Search for the cell housing the specified text and yield its (x, y) center coordinate. 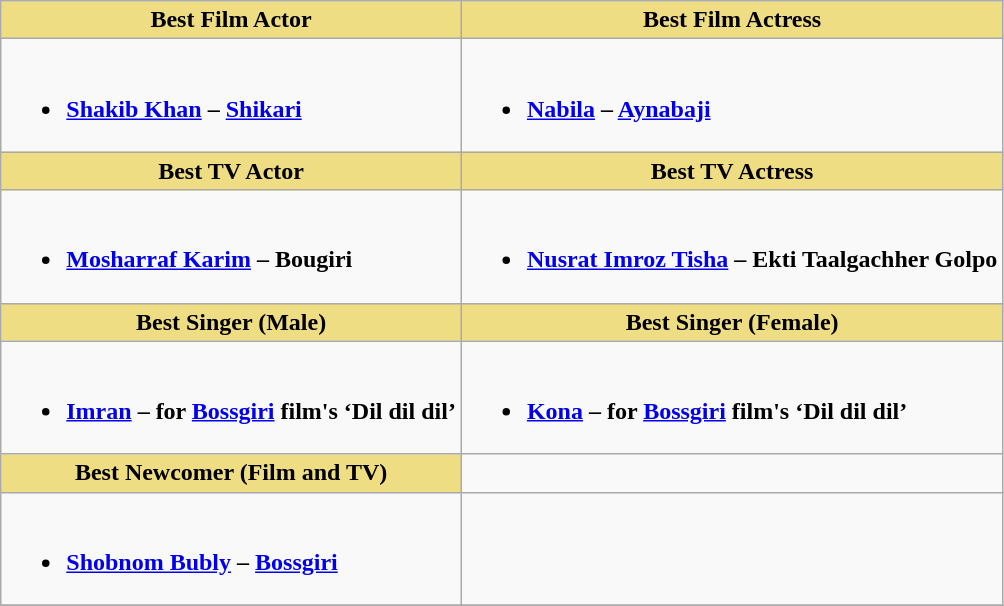
Best Singer (Male) (232, 322)
Kona – for Bossgiri film's ‘Dil dil dil’ (732, 398)
Shobnom Bubly – Bossgiri (232, 548)
Imran – for Bossgiri film's ‘Dil dil dil’ (232, 398)
Shakib Khan – Shikari (232, 96)
Mosharraf Karim – Bougiri (232, 246)
Best Film Actress (732, 20)
Best Film Actor (232, 20)
Nabila – Aynabaji (732, 96)
Best TV Actress (732, 171)
Best Singer (Female) (732, 322)
Best Newcomer (Film and TV) (232, 473)
Best TV Actor (232, 171)
Nusrat Imroz Tisha – Ekti Taalgachher Golpo (732, 246)
